Extract the [x, y] coordinate from the center of the cell holding the provided text.  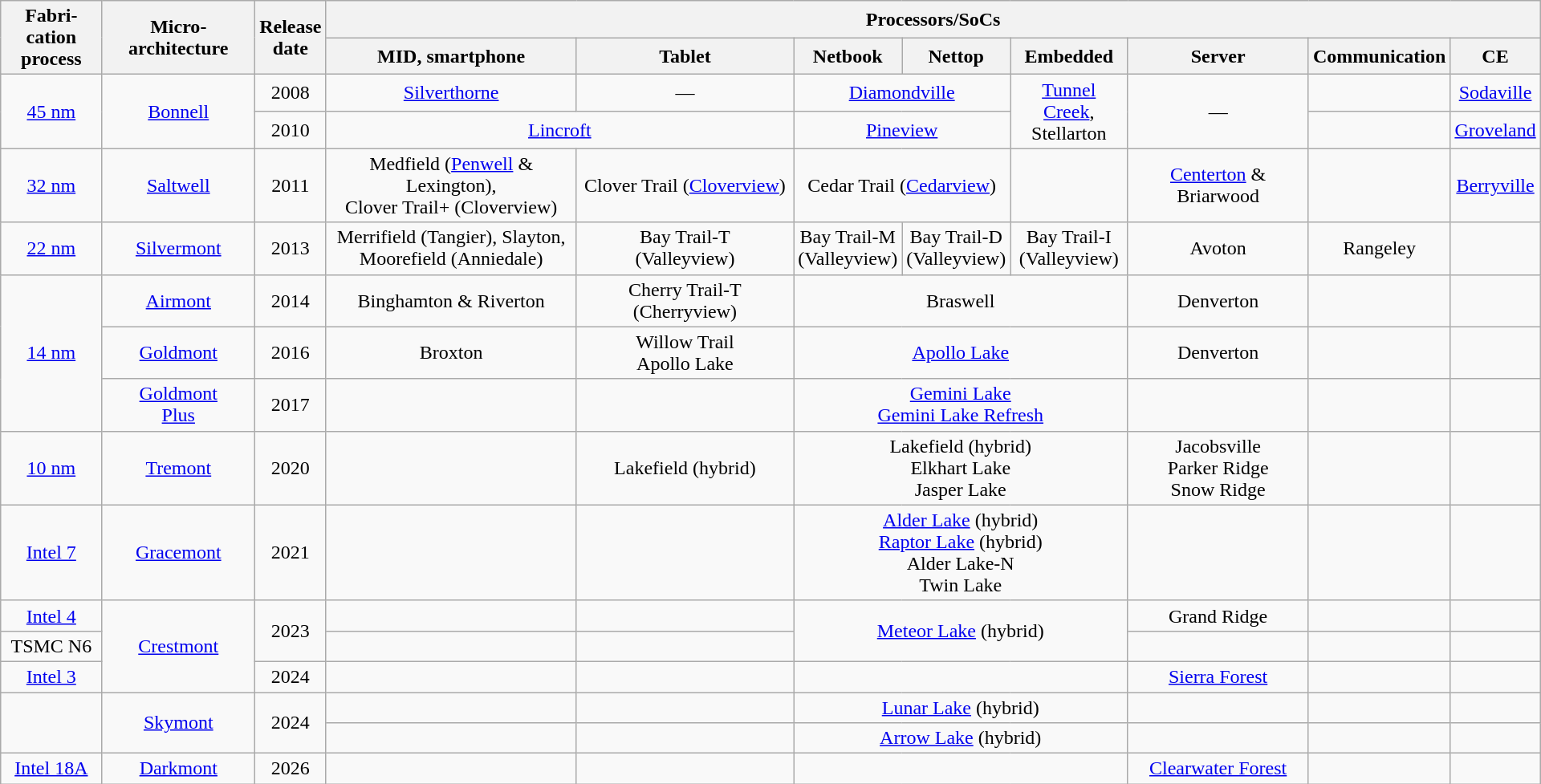
Lakefield (hybrid) [685, 468]
Gracemont [178, 552]
2016 [291, 353]
2020 [291, 468]
GoldmontPlus [178, 404]
Bay Trail-M(Valleyview) [848, 249]
Medfield (Penwell & Lexington),Clover Trail+ (Cloverview) [451, 185]
Server [1218, 56]
2010 [291, 130]
Processors/SoCs [933, 19]
Arrow Lake (hybrid) [961, 738]
Bay Trail-T(Valleyview) [685, 249]
Fabri­cationprocess [51, 38]
Skymont [178, 722]
Grand Ridge [1218, 615]
Alder Lake (hybrid)Raptor Lake (hybrid)Alder Lake-NTwin Lake [961, 552]
Saltwell [178, 185]
Intel 3 [51, 676]
Nettop [957, 56]
Silvermont [178, 249]
Crestmont [178, 646]
Lincroft [560, 130]
Diamondville [902, 93]
CE [1495, 56]
Berryville [1495, 185]
2013 [291, 249]
Tremont [178, 468]
2008 [291, 93]
2023 [291, 631]
Bay Trail-I(Valleyview) [1069, 249]
Intel 18A [51, 769]
Intel 7 [51, 552]
Meteor Lake (hybrid) [961, 631]
Sodaville [1495, 93]
2011 [291, 185]
Broxton [451, 353]
Netbook [848, 56]
Micro­architecture [178, 38]
Clearwater Forest [1218, 769]
Avoton [1218, 249]
Groveland [1495, 130]
Gemini LakeGemini Lake Refresh [961, 404]
Bonnell [178, 112]
2026 [291, 769]
Tunnel Creek,Stellarton [1069, 112]
Goldmont [178, 353]
Airmont [178, 300]
32 nm [51, 185]
Communication [1379, 56]
MID, smartphone [451, 56]
Centerton & Briarwood [1218, 185]
2017 [291, 404]
45 nm [51, 112]
TSMC N6 [51, 646]
Clover Trail (Cloverview) [685, 185]
Intel 4 [51, 615]
Merrifield (Tangier), Slayton,Moorefield (Anniedale) [451, 249]
Embedded [1069, 56]
Cedar Trail (Cedarview) [902, 185]
Binghamton & Riverton [451, 300]
Lakefield (hybrid) Elkhart LakeJasper Lake [961, 468]
JacobsvilleParker RidgeSnow Ridge [1218, 468]
Silverthorne [451, 93]
Rangeley [1379, 249]
Bay Trail-D(Valleyview) [957, 249]
Willow Trail Apollo Lake [685, 353]
Releasedate [291, 38]
10 nm [51, 468]
Lunar Lake (hybrid) [961, 707]
Pineview [902, 130]
2014 [291, 300]
Darkmont [178, 769]
2021 [291, 552]
Sierra Forest [1218, 676]
Tablet [685, 56]
Braswell [961, 300]
22 nm [51, 249]
14 nm [51, 353]
Apollo Lake [961, 353]
Cherry Trail-T (Cherryview) [685, 300]
